From the cell containing the given text, extract its center point as [X, Y] coordinate. 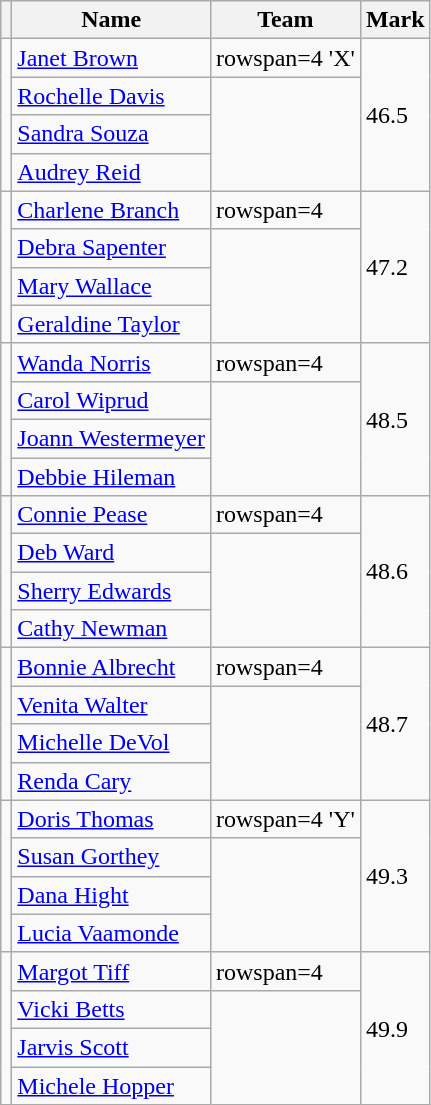
Team [285, 20]
46.5 [395, 115]
Geraldine Taylor [112, 324]
Susan Gorthey [112, 857]
Audrey Reid [112, 172]
Debbie Hileman [112, 477]
Vicki Betts [112, 1009]
Margot Tiff [112, 971]
48.6 [395, 572]
rowspan=4 'Y' [285, 819]
Deb Ward [112, 553]
Bonnie Albrecht [112, 667]
Rochelle Davis [112, 96]
Michele Hopper [112, 1085]
Sherry Edwards [112, 591]
Charlene Branch [112, 210]
Venita Walter [112, 705]
47.2 [395, 267]
49.9 [395, 1028]
49.3 [395, 876]
Sandra Souza [112, 134]
Carol Wiprud [112, 400]
Debra Sapenter [112, 248]
Lucia Vaamonde [112, 933]
Wanda Norris [112, 362]
Name [112, 20]
Joann Westermeyer [112, 438]
Doris Thomas [112, 819]
Mary Wallace [112, 286]
Cathy Newman [112, 629]
Michelle DeVol [112, 743]
Mark [395, 20]
Dana Hight [112, 895]
Jarvis Scott [112, 1047]
rowspan=4 'X' [285, 58]
48.5 [395, 419]
48.7 [395, 724]
Janet Brown [112, 58]
Connie Pease [112, 515]
Renda Cary [112, 781]
